Identify which cell holds the provided text, then report its [X, Y] central coordinate. 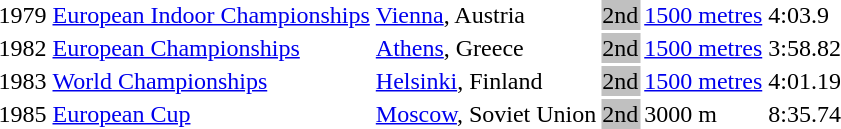
Moscow, Soviet Union [486, 114]
World Championships [211, 81]
3000 m [704, 114]
Athens, Greece [486, 48]
European Indoor Championships [211, 15]
Helsinki, Finland [486, 81]
Vienna, Austria [486, 15]
European Championships [211, 48]
European Cup [211, 114]
